Pinpoint the cell where the given text exists, returning its [x, y] midpoint coordinate. 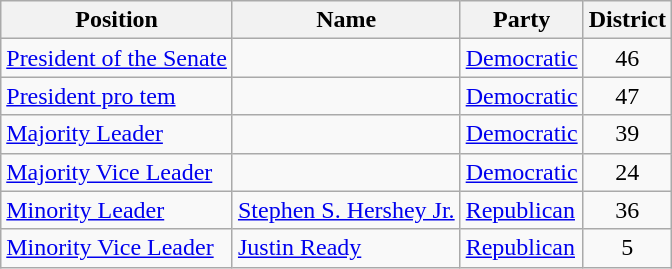
Justin Ready [346, 248]
President of the Senate [117, 58]
46 [627, 58]
Majority Leader [117, 134]
Minority Vice Leader [117, 248]
District [627, 20]
President pro tem [117, 96]
Name [346, 20]
39 [627, 134]
36 [627, 210]
Majority Vice Leader [117, 172]
47 [627, 96]
Stephen S. Hershey Jr. [346, 210]
Party [522, 20]
24 [627, 172]
Minority Leader [117, 210]
Position [117, 20]
5 [627, 248]
